From the cell containing the given text, extract its center point as [X, Y] coordinate. 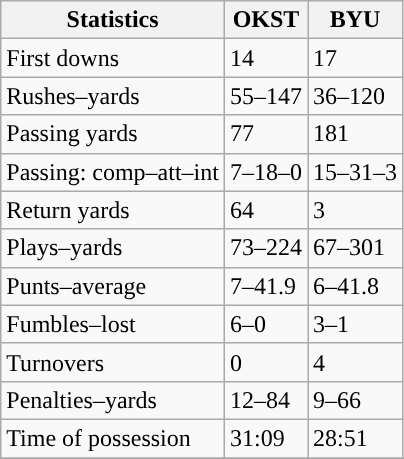
Plays–yards [113, 248]
9–66 [356, 400]
Fumbles–lost [113, 324]
BYU [356, 20]
Punts–average [113, 286]
OKST [266, 20]
3 [356, 210]
67–301 [356, 248]
7–18–0 [266, 172]
14 [266, 58]
Return yards [113, 210]
7–41.9 [266, 286]
31:09 [266, 438]
36–120 [356, 96]
Turnovers [113, 362]
Passing: comp–att–int [113, 172]
181 [356, 134]
6–41.8 [356, 286]
55–147 [266, 96]
64 [266, 210]
17 [356, 58]
12–84 [266, 400]
Time of possession [113, 438]
15–31–3 [356, 172]
3–1 [356, 324]
6–0 [266, 324]
First downs [113, 58]
77 [266, 134]
Rushes–yards [113, 96]
Penalties–yards [113, 400]
Passing yards [113, 134]
0 [266, 362]
4 [356, 362]
73–224 [266, 248]
Statistics [113, 20]
28:51 [356, 438]
